From the cell containing the given text, extract its center point as [X, Y] coordinate. 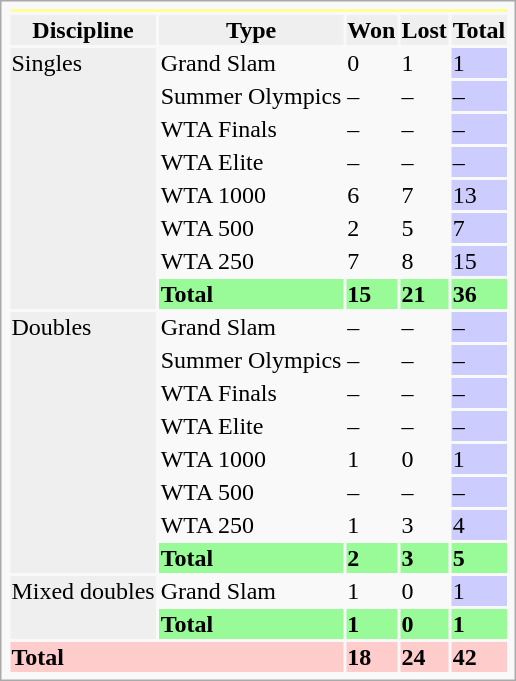
21 [424, 294]
Won [372, 30]
6 [372, 195]
13 [478, 195]
Doubles [83, 442]
Discipline [83, 30]
24 [424, 657]
42 [478, 657]
Lost [424, 30]
Singles [83, 178]
4 [478, 525]
18 [372, 657]
36 [478, 294]
Mixed doubles [83, 608]
Type [251, 30]
8 [424, 261]
